Pinpoint the cell where the given text exists, returning its (x, y) midpoint coordinate. 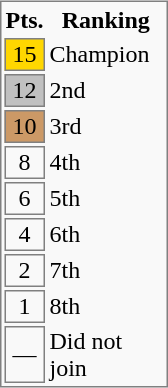
Pts. (24, 21)
— (24, 356)
3rd (106, 128)
10 (24, 128)
15 (24, 56)
6th (106, 236)
4th (106, 164)
Champion (106, 56)
7th (106, 272)
Did not join (106, 356)
2 (24, 272)
5th (106, 200)
2nd (106, 92)
8 (24, 164)
4 (24, 236)
Ranking (106, 21)
12 (24, 92)
1 (24, 308)
8th (106, 308)
6 (24, 200)
